Capture the cell that displays the provided text and extract its (x, y) central coordinate. 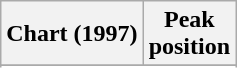
Chart (1997) (72, 34)
Peakposition (189, 34)
